Output the (X, Y) coordinate of the center of the cell containing the given text.  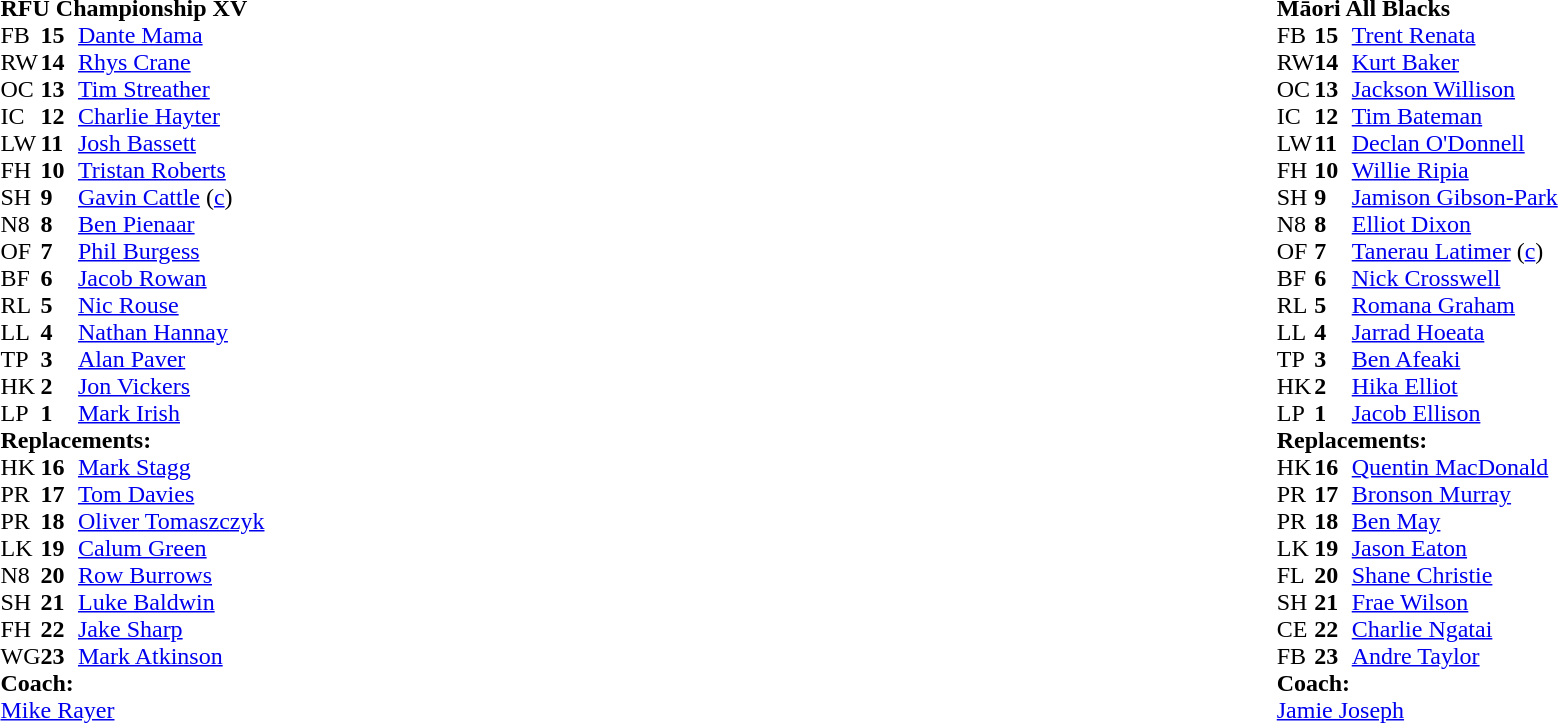
CE (1296, 630)
Mark Stagg (171, 468)
Declan O'Donnell (1455, 144)
Jamison Gibson-Park (1455, 198)
Nick Crosswell (1455, 278)
Row Burrows (171, 576)
Jamie Joseph (1418, 710)
Mark Irish (171, 414)
WG (20, 656)
Oliver Tomaszczyk (171, 522)
Mike Rayer (132, 710)
Tom Davies (171, 494)
Jacob Ellison (1455, 414)
Josh Bassett (171, 144)
Frae Wilson (1455, 602)
Calum Green (171, 548)
Romana Graham (1455, 306)
Dante Mama (171, 36)
Jackson Willison (1455, 90)
Nathan Hannay (171, 332)
Ben Afeaki (1455, 360)
Charlie Hayter (171, 116)
Tim Streather (171, 90)
Tristan Roberts (171, 170)
Jason Eaton (1455, 548)
Jake Sharp (171, 630)
Tim Bateman (1455, 116)
Bronson Murray (1455, 494)
Andre Taylor (1455, 656)
Trent Renata (1455, 36)
Phil Burgess (171, 252)
Ben May (1455, 522)
Jon Vickers (171, 386)
Jarrad Hoeata (1455, 332)
Gavin Cattle (c) (171, 198)
Alan Paver (171, 360)
Tanerau Latimer (c) (1455, 252)
Luke Baldwin (171, 602)
Nic Rouse (171, 306)
FL (1296, 576)
Hika Elliot (1455, 386)
Kurt Baker (1455, 62)
Ben Pienaar (171, 224)
Elliot Dixon (1455, 224)
Jacob Rowan (171, 278)
Mark Atkinson (171, 656)
Rhys Crane (171, 62)
Willie Ripia (1455, 170)
Shane Christie (1455, 576)
Charlie Ngatai (1455, 630)
Quentin MacDonald (1455, 468)
